Scan for the cell matching the given text and deliver its (x, y) coordinate at center. 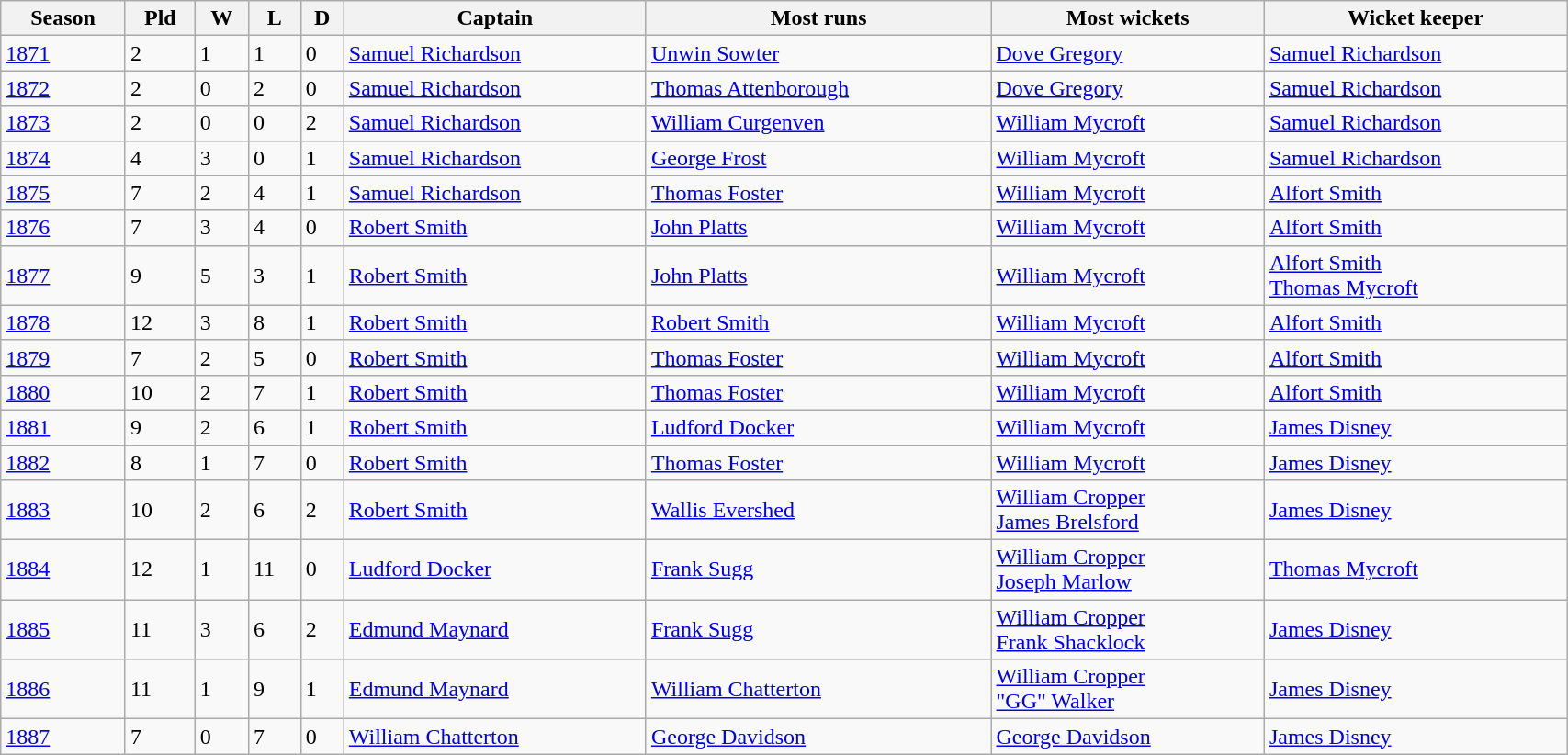
Unwin Sowter (818, 53)
1877 (63, 276)
William CropperJames Brelsford (1128, 511)
1879 (63, 357)
1872 (63, 88)
Thomas Mycroft (1415, 569)
W (221, 18)
Wallis Evershed (818, 511)
Pld (160, 18)
1871 (63, 53)
1886 (63, 689)
Most runs (818, 18)
William CropperFrank Shacklock (1128, 630)
William Cropper"GG" Walker (1128, 689)
1882 (63, 462)
L (274, 18)
1883 (63, 511)
1885 (63, 630)
William CropperJoseph Marlow (1128, 569)
1880 (63, 392)
George Frost (818, 158)
1887 (63, 737)
William Curgenven (818, 123)
1874 (63, 158)
Alfort SmithThomas Mycroft (1415, 276)
1881 (63, 427)
Captain (494, 18)
1878 (63, 322)
1875 (63, 193)
Thomas Attenborough (818, 88)
D (321, 18)
Most wickets (1128, 18)
Season (63, 18)
1876 (63, 228)
1873 (63, 123)
Wicket keeper (1415, 18)
1884 (63, 569)
